Return [X, Y] of the center of cell containing provided text 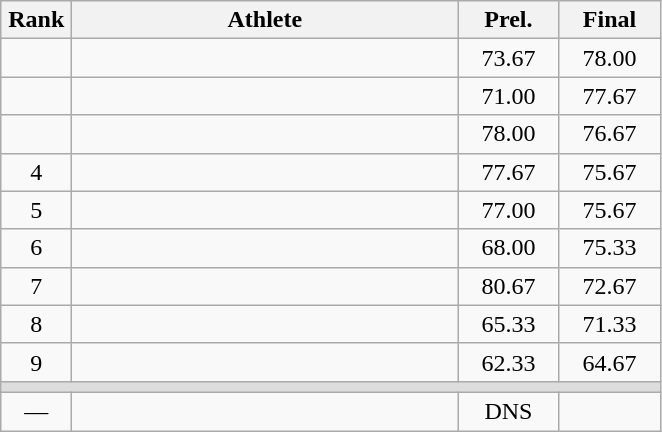
Prel. [508, 20]
71.00 [508, 96]
Athlete [265, 20]
71.33 [610, 324]
DNS [508, 411]
75.33 [610, 248]
6 [36, 248]
72.67 [610, 286]
65.33 [508, 324]
8 [36, 324]
Rank [36, 20]
5 [36, 210]
62.33 [508, 362]
73.67 [508, 58]
76.67 [610, 134]
64.67 [610, 362]
68.00 [508, 248]
7 [36, 286]
— [36, 411]
Final [610, 20]
9 [36, 362]
4 [36, 172]
80.67 [508, 286]
77.00 [508, 210]
